Provide the (X, Y) coordinate of the cell's center where the given text is located.  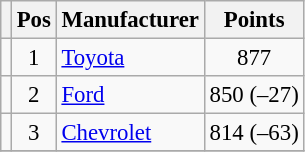
Ford (130, 95)
Pos (34, 20)
Chevrolet (130, 133)
1 (34, 58)
Toyota (130, 58)
Points (254, 20)
3 (34, 133)
2 (34, 95)
814 (–63) (254, 133)
850 (–27) (254, 95)
Manufacturer (130, 20)
877 (254, 58)
